Output the [X, Y] coordinate of the center of the cell containing the given text.  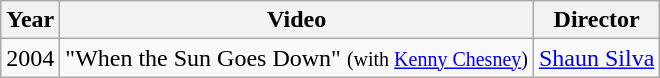
Director [596, 20]
Video [297, 20]
Shaun Silva [596, 58]
"When the Sun Goes Down" (with Kenny Chesney) [297, 58]
2004 [30, 58]
Year [30, 20]
